Output the [X, Y] coordinate of the center of the cell containing the given text.  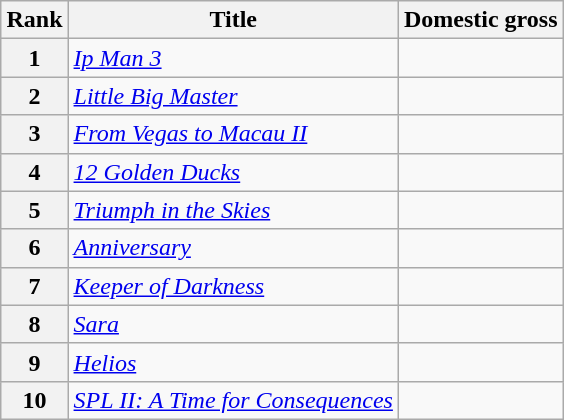
Anniversary [233, 248]
Sara [233, 324]
2 [34, 96]
Domestic gross [480, 20]
Keeper of Darkness [233, 286]
9 [34, 362]
From Vegas to Macau II [233, 134]
Rank [34, 20]
Little Big Master [233, 96]
1 [34, 58]
Title [233, 20]
5 [34, 210]
Ip Man 3 [233, 58]
Triumph in the Skies [233, 210]
7 [34, 286]
3 [34, 134]
SPL II: A Time for Consequences [233, 400]
8 [34, 324]
12 Golden Ducks [233, 172]
10 [34, 400]
4 [34, 172]
6 [34, 248]
Helios [233, 362]
